Determine the (x, y) coordinate at the center of the cell enclosing the given text.  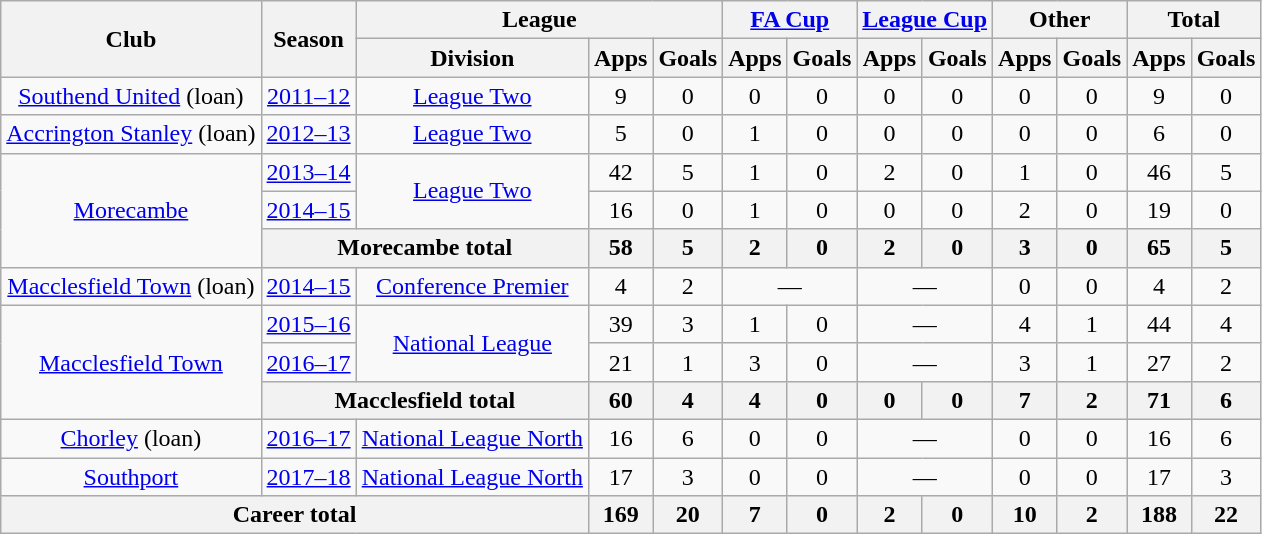
Southend United (loan) (131, 96)
Southport (131, 477)
188 (1159, 515)
71 (1159, 400)
Conference Premier (472, 286)
39 (620, 324)
19 (1159, 210)
FA Cup (790, 20)
2013–14 (308, 172)
Morecambe (131, 210)
Morecambe total (424, 248)
22 (1226, 515)
44 (1159, 324)
65 (1159, 248)
20 (688, 515)
League (539, 20)
Chorley (loan) (131, 438)
Season (308, 39)
Career total (295, 515)
2011–12 (308, 96)
Other (1060, 20)
2012–13 (308, 134)
Macclesfield total (424, 400)
2017–18 (308, 477)
60 (620, 400)
Macclesfield Town (131, 362)
169 (620, 515)
46 (1159, 172)
2015–16 (308, 324)
Total (1194, 20)
National League (472, 343)
10 (1025, 515)
42 (620, 172)
58 (620, 248)
21 (620, 362)
League Cup (925, 20)
Accrington Stanley (loan) (131, 134)
27 (1159, 362)
Club (131, 39)
Macclesfield Town (loan) (131, 286)
Division (472, 58)
